Scan for the cell matching the given text and deliver its [X, Y] coordinate at center. 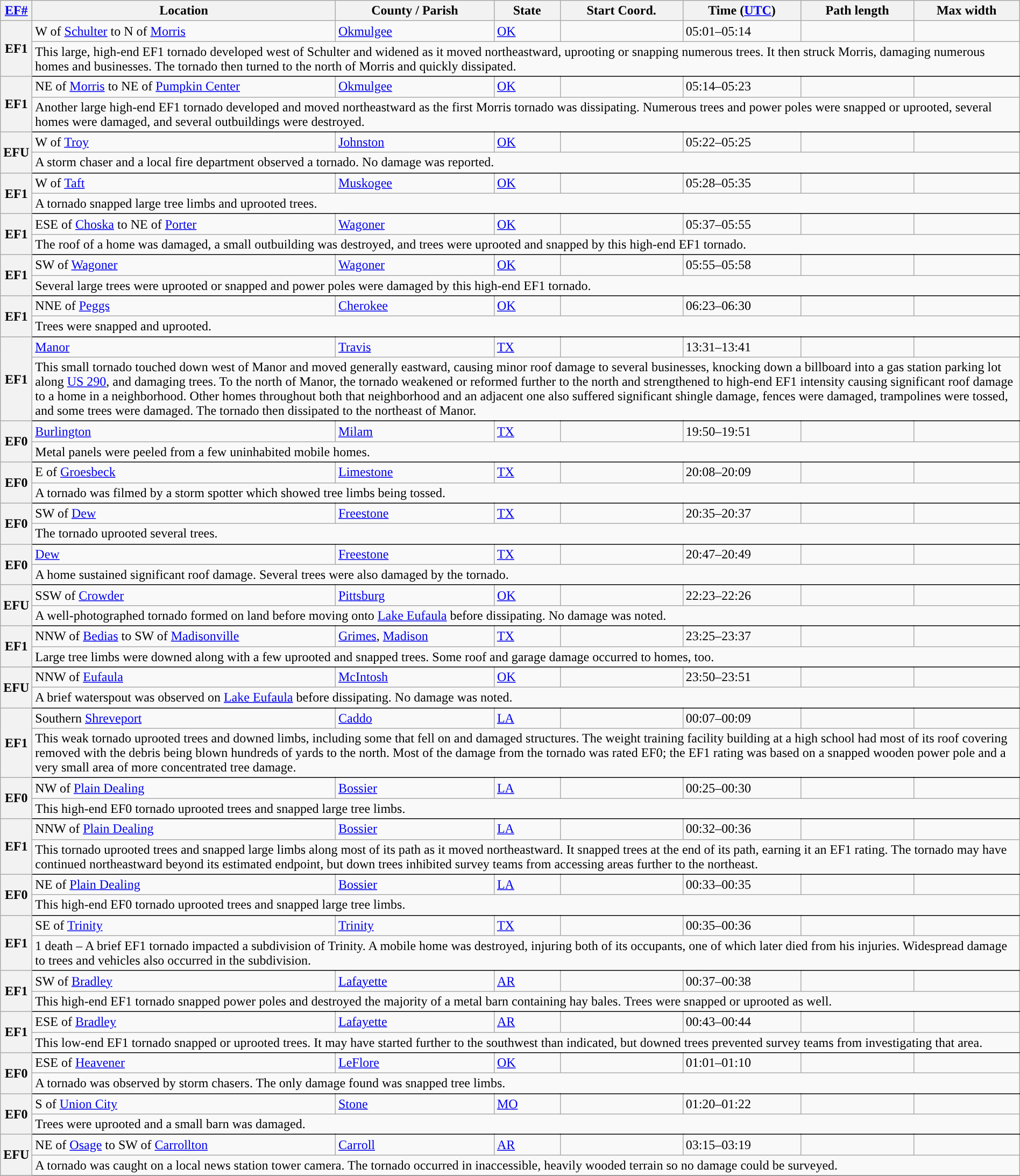
A home sustained significant roof damage. Several trees were also damaged by the tornado. [526, 575]
Several large trees were uprooted or snapped and power poles were damaged by this high-end EF1 tornado. [526, 286]
NNE of Peggs [184, 306]
Start Coord. [621, 11]
State [527, 11]
ESE of Bradley [184, 1022]
00:37–00:38 [742, 981]
SW of Wagoner [184, 265]
05:28–05:35 [742, 183]
Trinity [414, 925]
01:20–01:22 [742, 1104]
MO [527, 1104]
NE of Plain Dealing [184, 884]
13:31–13:41 [742, 347]
23:50–23:51 [742, 677]
W of Troy [184, 142]
W of Taft [184, 183]
00:07–00:09 [742, 718]
E of Groesbeck [184, 472]
NE of Morris to NE of Pumpkin Center [184, 87]
NW of Plain Dealing [184, 788]
Southern Shreveport [184, 718]
Muskogee [414, 183]
20:47–20:49 [742, 554]
19:50–19:51 [742, 431]
Metal panels were peeled from a few uninhabited mobile homes. [526, 452]
Location [184, 11]
00:32–00:36 [742, 829]
05:22–05:25 [742, 142]
NE of Osage to SW of Carrollton [184, 1145]
NNW of Bedias to SW of Madisonville [184, 636]
A well-photographed tornado formed on land before moving onto Lake Eufaula before dissipating. No damage was noted. [526, 615]
00:33–00:35 [742, 884]
A tornado snapped large tree limbs and uprooted trees. [526, 203]
00:43–00:44 [742, 1022]
SW of Dew [184, 513]
Max width [966, 11]
ESE of Choska to NE of Porter [184, 224]
County / Parish [414, 11]
Trees were snapped and uprooted. [526, 327]
06:23–06:30 [742, 306]
05:55–05:58 [742, 265]
A brief waterspout was observed on Lake Eufaula before dissipating. No damage was noted. [526, 698]
22:23–22:26 [742, 595]
Limestone [414, 472]
Burlington [184, 431]
NNW of Eufaula [184, 677]
00:25–00:30 [742, 788]
S of Union City [184, 1104]
NNW of Plain Dealing [184, 829]
Manor [184, 347]
23:25–23:37 [742, 636]
00:35–00:36 [742, 925]
01:01–01:10 [742, 1063]
Time (UTC) [742, 11]
20:08–20:09 [742, 472]
Trees were uprooted and a small barn was damaged. [526, 1124]
Dew [184, 554]
05:01–05:14 [742, 31]
Grimes, Madison [414, 636]
05:14–05:23 [742, 87]
The roof of a home was damaged, a small outbuilding was destroyed, and trees were uprooted and snapped by this high-end EF1 tornado. [526, 244]
The tornado uprooted several trees. [526, 534]
Travis [414, 347]
A tornado was observed by storm chasers. The only damage found was snapped tree limbs. [526, 1083]
ESE of Heavener [184, 1063]
SE of Trinity [184, 925]
McIntosh [414, 677]
SW of Bradley [184, 981]
SSW of Crowder [184, 595]
03:15–03:19 [742, 1145]
20:35–20:37 [742, 513]
Large tree limbs were downed along with a few uprooted and snapped trees. Some roof and garage damage occurred to homes, too. [526, 657]
Pittsburg [414, 595]
Caddo [414, 718]
Carroll [414, 1145]
05:37–05:55 [742, 224]
EF# [16, 11]
Milam [414, 431]
Cherokee [414, 306]
Johnston [414, 142]
Stone [414, 1104]
Path length [858, 11]
W of Schulter to N of Morris [184, 31]
A storm chaser and a local fire department observed a tornado. No damage was reported. [526, 162]
A tornado was filmed by a storm spotter which showed tree limbs being tossed. [526, 493]
LeFlore [414, 1063]
